Return the (X, Y) coordinate for the center point of the cell that contains the specified text.  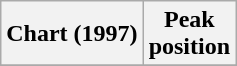
Chart (1997) (72, 34)
Peakposition (189, 34)
